Pinpoint the cell where the given text exists, returning its [x, y] midpoint coordinate. 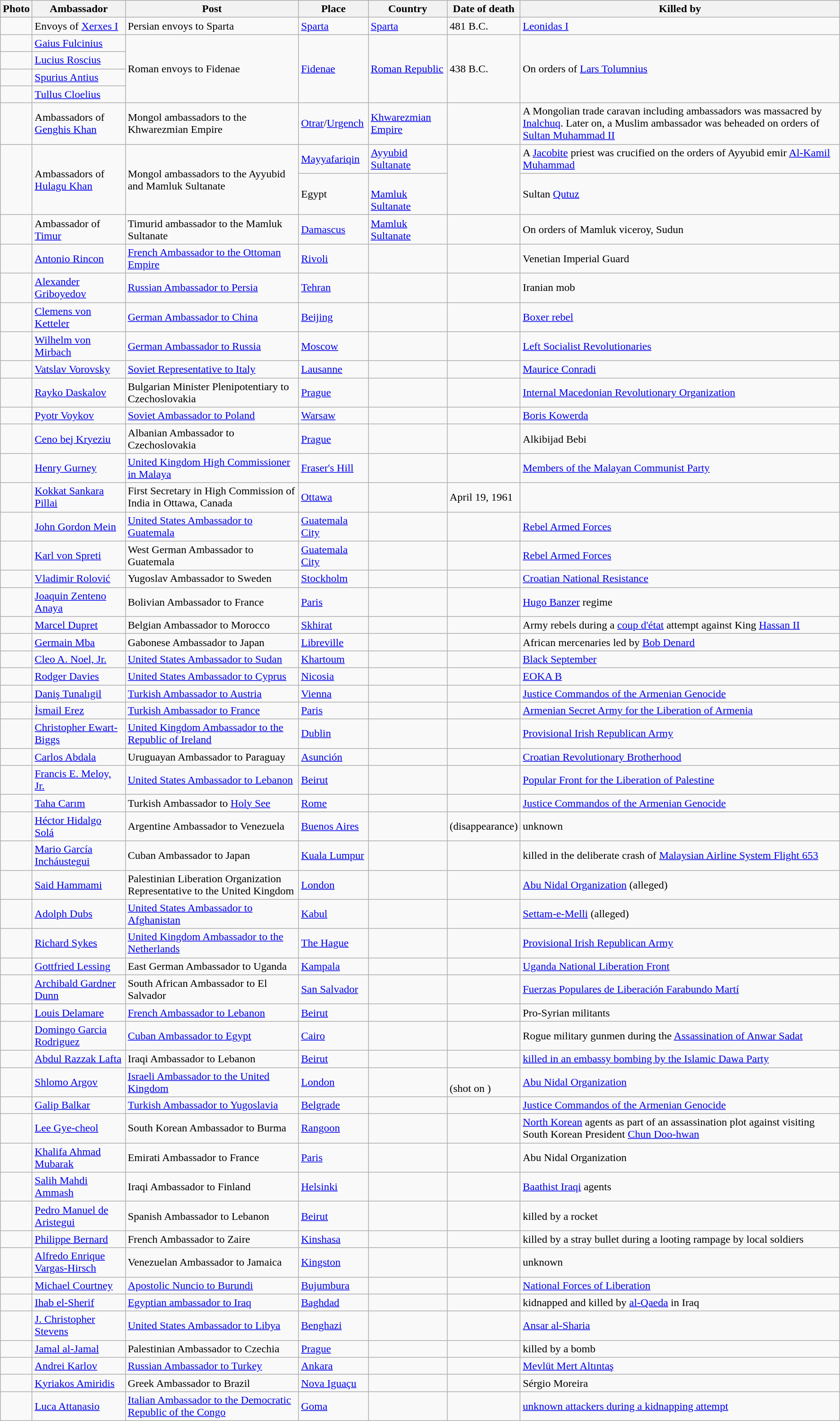
Bujumbura [333, 1285]
Buenos Aires [333, 826]
J. Christopher Stevens [79, 1325]
On orders of Lars Tolumnius [680, 69]
Andrei Karlov [79, 1366]
Rayko Daskalov [79, 392]
Kampala [333, 966]
French Ambassador to Lebanon [212, 1012]
Khalifa Ahmad Mubarak [79, 1157]
Carlos Abdala [79, 757]
Bolivian Ambassador to France [212, 602]
Army rebels during a coup d'état attempt against King Hassan II [680, 625]
Otrar/Urgench [333, 123]
kidnapped and killed by al-Qaeda in Iraq [680, 1302]
Rivoli [333, 259]
Uruguayan Ambassador to Paraguay [212, 757]
South African Ambassador to El Salvador [212, 990]
Turkish Ambassador to Austria [212, 694]
Fidenae [333, 69]
Archibald Gardner Dunn [79, 990]
Vladimir Rolović [79, 579]
Richard Sykes [79, 943]
National Forces of Liberation [680, 1285]
Russian Ambassador to Turkey [212, 1366]
Nova Iguaçu [333, 1383]
Kingston [333, 1263]
Turkish Ambassador to Holy See [212, 803]
Rogue military gunmen during the Assassination of Anwar Sadat [680, 1035]
Clemens von Ketteler [79, 317]
Skhirat [333, 625]
Domingo Garcia Rodriguez [79, 1035]
Rodger Davies [79, 676]
Iranian mob [680, 287]
A Mongolian trade caravan including ambassadors was massacred by Inalchuq. Later on, a Muslim ambassador was beheaded on orders of Sultan Muhammad II [680, 123]
Pedro Manuel de Aristegui [79, 1216]
Boris Kowerda [680, 416]
Dublin [333, 734]
Timurid ambassador to the Mamluk Sultanate [212, 229]
killed in the deliberate crash of Malaysian Airline System Flight 653 [680, 856]
Marcel Dupret [79, 625]
Croatian Revolutionary Brotherhood [680, 757]
Turkish Ambassador to Yugoslavia [212, 1105]
Wilhelm von Mirbach [79, 347]
Kuala Lumpur [333, 856]
Place [333, 9]
Tehran [333, 287]
Leonidas I [680, 26]
Venezuelan Ambassador to Jamaica [212, 1263]
San Salvador [333, 990]
On orders of Mamluk viceroy, Sudun [680, 229]
Spanish Ambassador to Lebanon [212, 1216]
United States Ambassador to Sudan [212, 659]
Said Hammami [79, 884]
Benghazi [333, 1325]
United States Ambassador to Guatemala [212, 526]
unknown attackers during a kidnapping attempt [680, 1406]
Roman Republic [408, 69]
killed in an embassy bombing by the Islamic Dawa Party [680, 1059]
Lausanne [333, 370]
German Ambassador to Russia [212, 347]
Egypt [333, 194]
April 19, 1961 [484, 497]
Soviet Ambassador to Poland [212, 416]
Abdul Razzak Lafta [79, 1059]
Greek Ambassador to Brazil [212, 1383]
Sultan Qutuz [680, 194]
Cairo [333, 1035]
Helsinki [333, 1187]
Mongol ambassadors to the Khwarezmian Empire [212, 123]
Left Socialist Revolutionaries [680, 347]
Baathist Iraqi agents [680, 1187]
Belgrade [333, 1105]
Roman envoys to Fidenae [212, 69]
Members of the Malayan Communist Party [680, 468]
Abu Nidal Organization (alleged) [680, 884]
Internal Macedonian Revolutionary Organization [680, 392]
Joaquin Zenteno Anaya [79, 602]
Warsaw [333, 416]
Killed by [680, 9]
Venetian Imperial Guard [680, 259]
Date of death [484, 9]
Kyriakos Amiridis [79, 1383]
Cuban Ambassador to Japan [212, 856]
Philippe Bernard [79, 1239]
Gabonese Ambassador to Japan [212, 642]
Kinshasa [333, 1239]
United States Ambassador to Lebanon [212, 780]
Cleo A. Noel, Jr. [79, 659]
North Korean agents as part of an assassination plot against visiting South Korean President Chun Doo-hwan [680, 1129]
Ambassadors of Hulagu Khan [79, 180]
Luca Attanasio [79, 1406]
Mayyafariqin [333, 159]
Asunción [333, 757]
Fraser's Hill [333, 468]
Iraqi Ambassador to Lebanon [212, 1059]
Spurius Antius [79, 77]
Louis Delamare [79, 1012]
Beijing [333, 317]
Albanian Ambassador to Czechoslovakia [212, 439]
İsmail Erez [79, 711]
Baghdad [333, 1302]
Alexander Griboyedov [79, 287]
German Ambassador to China [212, 317]
Egyptian ambassador to Iraq [212, 1302]
Settam-e-Melli (alleged) [680, 914]
Goma [333, 1406]
Palestinian Liberation Organization Representative to the United Kingdom [212, 884]
killed by a rocket [680, 1216]
Héctor Hidalgo Solá [79, 826]
Photo [16, 9]
Ambassador of Timur [79, 229]
United Kingdom Ambassador to the Republic of Ireland [212, 734]
Turkish Ambassador to France [212, 711]
Mongol ambassadors to the Ayyubid and Mamluk Sultanate [212, 180]
Libreville [333, 642]
South Korean Ambassador to Burma [212, 1129]
Rome [333, 803]
Black September [680, 659]
Ankara [333, 1366]
Cuban Ambassador to Egypt [212, 1035]
Russian Ambassador to Persia [212, 287]
Iraqi Ambassador to Finland [212, 1187]
killed by a bomb [680, 1349]
Shlomo Argov [79, 1082]
Post [212, 9]
Ambassadors of Genghis Khan [79, 123]
Ottawa [333, 497]
Lucius Roscius [79, 60]
Palestinian Ambassador to Czechia [212, 1349]
481 B.C. [484, 26]
Bulgarian Minister Plenipotentiary to Czechoslovakia [212, 392]
Envoys of Xerxes I [79, 26]
John Gordon Mein [79, 526]
(shot on ) [484, 1082]
United States Ambassador to Libya [212, 1325]
United Kingdom High Commissioner in Malaya [212, 468]
Uganda National Liberation Front [680, 966]
Adolph Dubs [79, 914]
Salih Mahdi Ammash [79, 1187]
Rangoon [333, 1129]
Italian Ambassador to the Democratic Republic of the Congo [212, 1406]
Henry Gurney [79, 468]
United Kingdom Ambassador to the Netherlands [212, 943]
Gottfried Lessing [79, 966]
Jamal al-Jamal [79, 1349]
Sérgio Moreira [680, 1383]
Daniş Tunalıgil [79, 694]
Christopher Ewart-Biggs [79, 734]
Galip Balkar [79, 1105]
First Secretary in High Commission of India in Ottawa, Canada [212, 497]
Pro-Syrian militants [680, 1012]
Belgian Ambassador to Morocco [212, 625]
Hugo Banzer regime [680, 602]
Taha Carım [79, 803]
Mevlüt Mert Altıntaş [680, 1366]
Moscow [333, 347]
Khartoum [333, 659]
West German Ambassador to Guatemala [212, 556]
Ihab el-Sherif [79, 1302]
A Jacobite priest was crucified on the orders of Ayyubid emir Al-Kamil Muhammad [680, 159]
Antonio Rincon [79, 259]
Damascus [333, 229]
438 B.C. [484, 69]
French Ambassador to the Ottoman Empire [212, 259]
Persian envoys to Sparta [212, 26]
Vienna [333, 694]
Kabul [333, 914]
Pyotr Voykov [79, 416]
Stockholm [333, 579]
Karl von Spreti [79, 556]
Mario García Incháustegui [79, 856]
Popular Front for the Liberation of Palestine [680, 780]
Lee Gye-cheol [79, 1129]
Kokkat Sankara Pillai [79, 497]
Alfredo Enrique Vargas-Hirsch [79, 1263]
Yugoslav Ambassador to Sweden [212, 579]
Soviet Representative to Italy [212, 370]
Apostolic Nuncio to Burundi [212, 1285]
United States Ambassador to Cyprus [212, 676]
Armenian Secret Army for the Liberation of Armenia [680, 711]
French Ambassador to Zaire [212, 1239]
(disappearance) [484, 826]
Khwarezmian Empire [408, 123]
Ambassador [79, 9]
Michael Courtney [79, 1285]
The Hague [333, 943]
Tullus Cloelius [79, 94]
EOKA B [680, 676]
Vatslav Vorovsky [79, 370]
Nicosia [333, 676]
Emirati Ambassador to France [212, 1157]
killed by a stray bullet during a looting rampage by local soldiers [680, 1239]
East German Ambassador to Uganda [212, 966]
African mercenaries led by Bob Denard [680, 642]
Gaius Fulcinius [79, 43]
Ceno bej Kryeziu [79, 439]
United States Ambassador to Afghanistan [212, 914]
Francis E. Meloy, Jr. [79, 780]
Ayyubid Sultanate [408, 159]
Country [408, 9]
Maurice Conradi [680, 370]
Fuerzas Populares de Liberación Farabundo Martí [680, 990]
Israeli Ambassador to the United Kingdom [212, 1082]
Ansar al-Sharia [680, 1325]
Croatian National Resistance [680, 579]
Germain Mba [79, 642]
Argentine Ambassador to Venezuela [212, 826]
Alkibijad Bebi [680, 439]
Boxer rebel [680, 317]
